Provide the (x, y) coordinate of the cell's center where the given text is located.  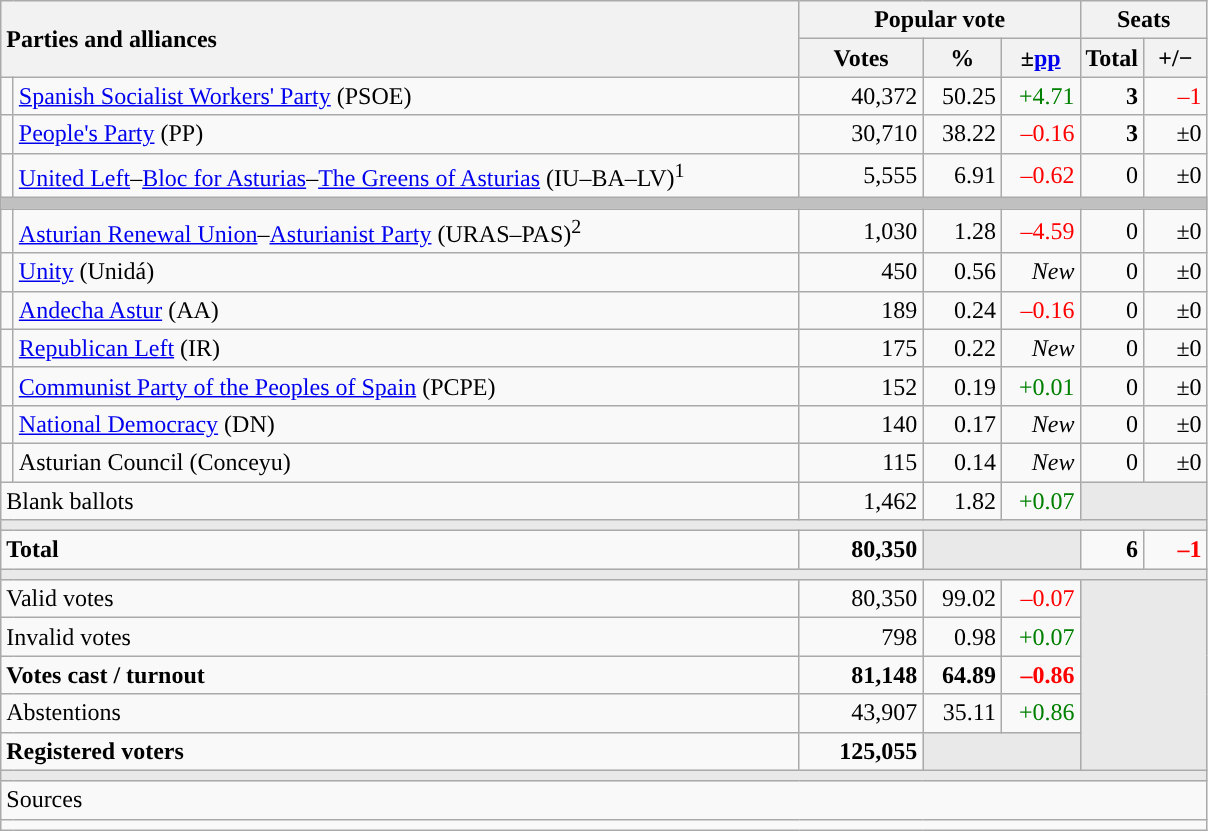
+0.86 (1040, 713)
Valid votes (400, 599)
189 (861, 310)
0.56 (962, 272)
30,710 (861, 134)
0.98 (962, 637)
1,030 (861, 232)
64.89 (962, 675)
6.91 (962, 176)
1.28 (962, 232)
5,555 (861, 176)
0.19 (962, 386)
1.82 (962, 501)
% (962, 58)
6 (1112, 550)
–0.86 (1040, 675)
Unity (Unidá) (406, 272)
Blank ballots (400, 501)
Invalid votes (400, 637)
Parties and alliances (400, 39)
43,907 (861, 713)
Republican Left (IR) (406, 348)
Seats (1144, 20)
Abstentions (400, 713)
1,462 (861, 501)
Votes cast / turnout (400, 675)
+0.01 (1040, 386)
35.11 (962, 713)
+/− (1176, 58)
Sources (604, 800)
National Democracy (DN) (406, 424)
Popular vote (940, 20)
81,148 (861, 675)
People's Party (PP) (406, 134)
Votes (861, 58)
0.14 (962, 462)
Asturian Council (Conceyu) (406, 462)
450 (861, 272)
798 (861, 637)
0.22 (962, 348)
175 (861, 348)
0.24 (962, 310)
38.22 (962, 134)
99.02 (962, 599)
Andecha Astur (AA) (406, 310)
152 (861, 386)
–0.62 (1040, 176)
Registered voters (400, 751)
United Left–Bloc for Asturias–The Greens of Asturias (IU–BA–LV)1 (406, 176)
125,055 (861, 751)
–0.07 (1040, 599)
Spanish Socialist Workers' Party (PSOE) (406, 96)
115 (861, 462)
0.17 (962, 424)
–4.59 (1040, 232)
40,372 (861, 96)
+4.71 (1040, 96)
140 (861, 424)
Asturian Renewal Union–Asturianist Party (URAS–PAS)2 (406, 232)
50.25 (962, 96)
Communist Party of the Peoples of Spain (PCPE) (406, 386)
±pp (1040, 58)
